Detect which cell encompasses the target text, then output its (x, y) center coordinate. 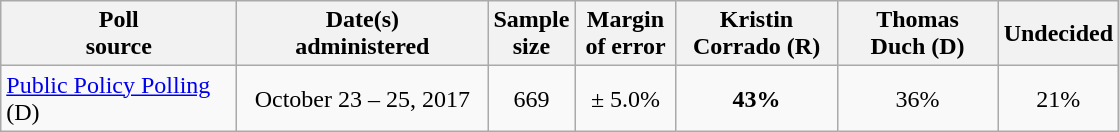
October 23 – 25, 2017 (362, 98)
43% (756, 98)
Undecided (1058, 34)
Samplesize (532, 34)
36% (918, 98)
± 5.0% (626, 98)
Date(s) administered (362, 34)
Margin of error (626, 34)
21% (1058, 98)
669 (532, 98)
KristinCorrado (R) (756, 34)
Poll source (119, 34)
ThomasDuch (D) (918, 34)
Public Policy Polling (D) (119, 98)
